From the cell containing the given text, extract its center point as [X, Y] coordinate. 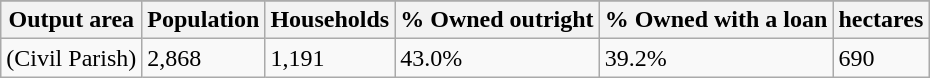
% Owned with a loan [716, 20]
% Owned outright [497, 20]
Output area [72, 20]
Population [204, 20]
Households [330, 20]
2,868 [204, 58]
39.2% [716, 58]
43.0% [497, 58]
690 [881, 58]
(Civil Parish) [72, 58]
hectares [881, 20]
1,191 [330, 58]
